Return [x, y] of the center of cell containing provided text 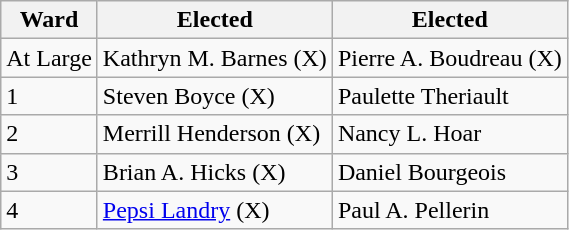
Ward [50, 20]
3 [50, 172]
Brian A. Hicks (X) [214, 172]
Nancy L. Hoar [450, 134]
Pierre A. Boudreau (X) [450, 58]
Paulette Theriault [450, 96]
Paul A. Pellerin [450, 210]
Steven Boyce (X) [214, 96]
Merrill Henderson (X) [214, 134]
Daniel Bourgeois [450, 172]
Kathryn M. Barnes (X) [214, 58]
1 [50, 96]
2 [50, 134]
At Large [50, 58]
4 [50, 210]
Pepsi Landry (X) [214, 210]
